Identify which cell holds the provided text, then report its (x, y) central coordinate. 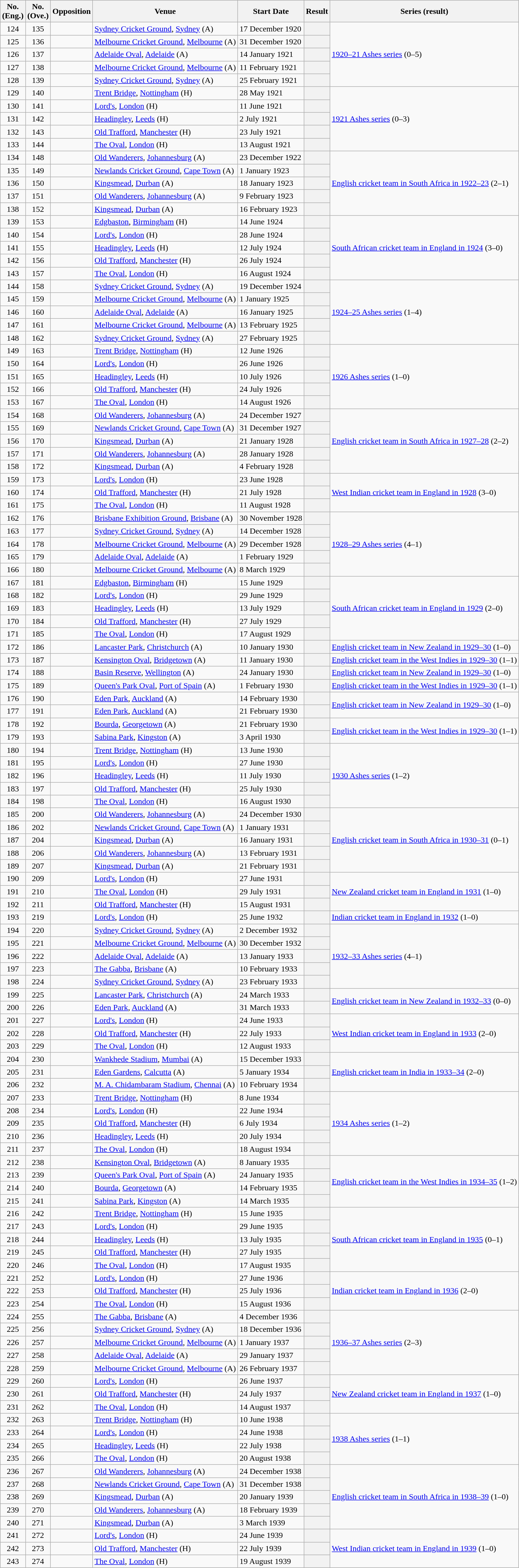
26 July 1924 (271, 261)
25 July 1930 (271, 789)
18 August 1934 (271, 1149)
23 July 1921 (271, 132)
Series (result) (425, 12)
258 (38, 1355)
4 December 1936 (271, 1317)
29 January 1937 (271, 1355)
11 July 1930 (271, 776)
11 June 1921 (271, 106)
254 (38, 1304)
Indian cricket team in England in 1936 (2–0) (425, 1291)
10 February 1933 (271, 969)
10 January 1930 (271, 647)
273 (38, 1548)
11 August 1928 (271, 505)
214 (13, 1188)
18 December 1936 (271, 1329)
28 January 1928 (271, 454)
14 January 1921 (271, 54)
24 June 1933 (271, 1021)
25 July 1936 (271, 1291)
21 July 1928 (271, 492)
253 (38, 1291)
6 July 1934 (271, 1123)
132 (13, 132)
28 May 1921 (271, 93)
27 July 1935 (271, 1252)
3 April 1930 (271, 737)
267 (38, 1471)
28 June 1924 (271, 235)
125 (13, 42)
257 (38, 1342)
24 December 1930 (271, 814)
1932–33 Ashes series (4–1) (425, 956)
218 (13, 1239)
14 August 1926 (271, 402)
263 (38, 1420)
23 February 1933 (271, 982)
126 (13, 54)
1 January 1923 (271, 170)
29 December 1928 (271, 544)
15 June 1929 (271, 582)
English cricket team in South Africa in 1938–39 (1–0) (425, 1497)
8 March 1929 (271, 569)
No.(Ove.) (38, 12)
21 January 1928 (271, 441)
21 February 1931 (271, 866)
12 July 1924 (271, 248)
Start Date (271, 12)
English cricket team in South Africa in 1927–28 (2–2) (425, 441)
265 (38, 1446)
256 (38, 1329)
1 February 1930 (271, 686)
14 August 1937 (271, 1407)
27 June 1930 (271, 763)
1938 Ashes series (1–1) (425, 1439)
130 (13, 106)
24 December 1927 (271, 415)
16 August 1924 (271, 273)
24 January 1935 (271, 1175)
10 July 1926 (271, 377)
1928–29 Ashes series (4–1) (425, 544)
Result (317, 12)
133 (13, 144)
Opposition (72, 12)
31 December 1920 (271, 42)
16 February 1923 (271, 209)
17 December 1920 (271, 29)
1926 Ashes series (1–0) (425, 376)
128 (13, 80)
1 February 1929 (271, 557)
14 February 1930 (271, 698)
19 December 1924 (271, 286)
13 June 1930 (271, 750)
5 January 1934 (271, 1072)
24 June 1938 (271, 1433)
208 (13, 1111)
South African cricket team in England in 1935 (0–1) (425, 1239)
25 February 1921 (271, 80)
13 January 1933 (271, 956)
16 January 1925 (271, 312)
127 (13, 67)
23 December 1922 (271, 157)
26 June 1926 (271, 363)
New Zealand cricket team in England in 1931 (1–0) (425, 892)
259 (38, 1368)
147 (13, 325)
1 January 1937 (271, 1342)
15 August 1931 (271, 904)
South African cricket team in England in 1929 (2–0) (425, 608)
West Indian cricket team in England in 1928 (3–0) (425, 492)
English cricket team in New Zealand in 1932–33 (0–0) (425, 1001)
245 (38, 1252)
260 (38, 1381)
30 November 1928 (271, 518)
24 December 1938 (271, 1471)
M. A. Chidambaram Stadium, Chennai (A) (165, 1085)
26 February 1937 (271, 1368)
14 March 1935 (271, 1201)
272 (38, 1536)
English cricket team in South Africa in 1922–23 (2–1) (425, 183)
30 December 1932 (271, 943)
25 June 1932 (271, 917)
27 July 1929 (271, 621)
20 January 1939 (271, 1497)
264 (38, 1433)
213 (13, 1175)
1934 Ashes series (1–2) (425, 1123)
29 July 1931 (271, 892)
17 August 1935 (271, 1265)
14 June 1924 (271, 222)
1924–25 Ashes series (1–4) (425, 312)
216 (13, 1214)
24 January 1930 (271, 673)
20 August 1938 (271, 1458)
146 (13, 312)
255 (38, 1317)
No.(Eng.) (13, 12)
27 June 1936 (271, 1278)
10 February 1934 (271, 1085)
13 July 1935 (271, 1239)
252 (38, 1278)
2 July 1921 (271, 119)
31 March 1933 (271, 1008)
15 June 1935 (271, 1214)
1920–21 Ashes series (0–5) (425, 54)
15 August 1936 (271, 1304)
215 (13, 1201)
26 June 1937 (271, 1381)
11 February 1921 (271, 67)
3 March 1939 (271, 1523)
244 (38, 1239)
1921 Ashes series (0–3) (425, 119)
English cricket team in the West Indies in 1934–35 (1–2) (425, 1181)
199 (13, 994)
22 July 1939 (271, 1548)
261 (38, 1394)
274 (38, 1561)
English cricket team in India in 1933–34 (2–0) (425, 1072)
South African cricket team in England in 1924 (3–0) (425, 248)
13 February 1931 (271, 853)
New Zealand cricket team in England in 1937 (1–0) (425, 1394)
Basin Reserve, Wellington (A) (165, 673)
23 June 1928 (271, 479)
4 February 1928 (271, 467)
14 February 1935 (271, 1188)
268 (38, 1484)
134 (13, 157)
271 (38, 1523)
Indian cricket team in England in 1932 (1–0) (425, 917)
27 June 1931 (271, 879)
13 July 1929 (271, 608)
145 (13, 299)
12 June 1926 (271, 351)
Eden Gardens, Calcutta (A) (165, 1072)
201 (13, 1021)
8 January 1935 (271, 1162)
West Indian cricket team in England in 1939 (1–0) (425, 1548)
14 December 1928 (271, 531)
24 March 1933 (271, 994)
212 (13, 1162)
19 August 1939 (271, 1561)
124 (13, 29)
31 December 1927 (271, 428)
Venue (165, 12)
13 August 1921 (271, 144)
205 (13, 1072)
270 (38, 1510)
131 (13, 119)
129 (13, 93)
269 (38, 1497)
1936–37 Ashes series (2–3) (425, 1342)
17 August 1929 (271, 634)
18 February 1939 (271, 1510)
15 December 1933 (271, 1059)
8 June 1934 (271, 1098)
246 (38, 1265)
27 February 1925 (271, 338)
203 (13, 1046)
217 (13, 1227)
29 June 1935 (271, 1227)
20 July 1934 (271, 1136)
31 December 1938 (271, 1484)
11 January 1930 (271, 660)
Wankhede Stadium, Mumbai (A) (165, 1059)
Brisbane Exhibition Ground, Brisbane (A) (165, 518)
12 August 1933 (271, 1046)
10 June 1938 (271, 1420)
29 June 1929 (271, 596)
24 July 1937 (271, 1394)
1 January 1931 (271, 827)
13 February 1925 (271, 325)
English cricket team in South Africa in 1930–31 (0–1) (425, 840)
9 February 1923 (271, 196)
1930 Ashes series (1–2) (425, 776)
16 August 1930 (271, 802)
22 June 1934 (271, 1111)
16 January 1931 (271, 840)
262 (38, 1407)
24 July 1926 (271, 389)
2 December 1932 (271, 930)
22 July 1938 (271, 1446)
24 June 1939 (271, 1536)
1 January 1925 (271, 299)
266 (38, 1458)
West Indian cricket team in England in 1933 (2–0) (425, 1033)
18 January 1923 (271, 183)
22 July 1933 (271, 1033)
